Locate the cell with the specified text and output its (x, y) center coordinate. 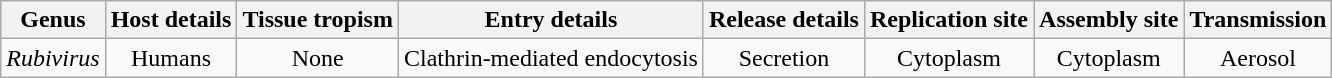
Secretion (784, 58)
Aerosol (1258, 58)
None (318, 58)
Replication site (948, 20)
Entry details (550, 20)
Assembly site (1109, 20)
Release details (784, 20)
Genus (53, 20)
Transmission (1258, 20)
Clathrin-mediated endocytosis (550, 58)
Tissue tropism (318, 20)
Host details (171, 20)
Rubivirus (53, 58)
Humans (171, 58)
